From the cell containing the given text, extract its center point as (X, Y) coordinate. 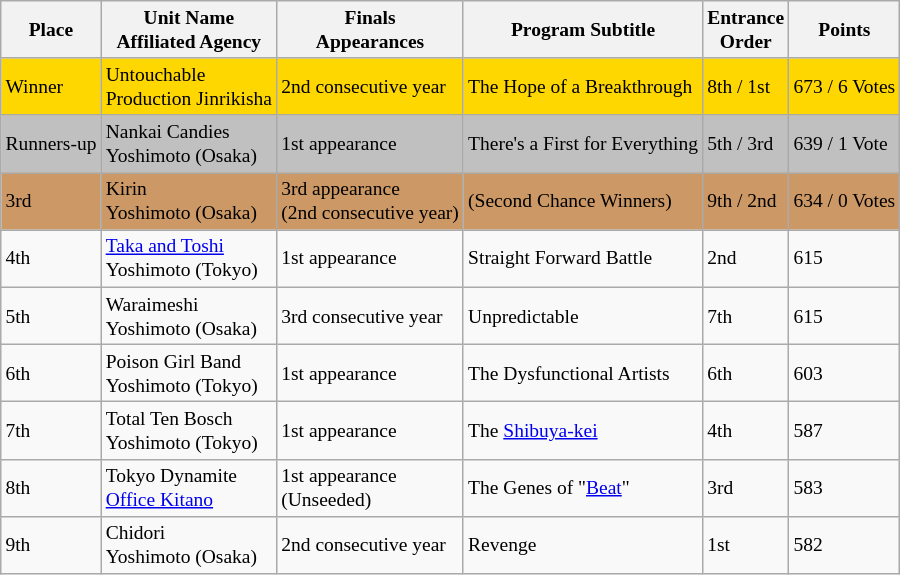
9th / 2nd (746, 202)
The Shibuya-kei (582, 430)
1st appearance(Unseeded) (370, 488)
Place (51, 30)
Program Subtitle (582, 30)
5th / 3rd (746, 144)
ChidoriYoshimoto (Osaka) (189, 544)
582 (844, 544)
Unpredictable (582, 316)
8th (51, 488)
3rd appearance(2nd consecutive year) (370, 202)
3rd consecutive year (370, 316)
583 (844, 488)
2nd (746, 258)
603 (844, 372)
Winner (51, 86)
The Hope of a Breakthrough (582, 86)
9th (51, 544)
587 (844, 430)
There's a First for Everything (582, 144)
EntranceOrder (746, 30)
Unit NameAffiliated Agency (189, 30)
Total Ten BoschYoshimoto (Tokyo) (189, 430)
WaraimeshiYoshimoto (Osaka) (189, 316)
Runners-up (51, 144)
The Dysfunctional Artists (582, 372)
634 / 0 Votes (844, 202)
Straight Forward Battle (582, 258)
The Genes of "Beat" (582, 488)
673 / 6 Votes (844, 86)
Points (844, 30)
Taka and ToshiYoshimoto (Tokyo) (189, 258)
Tokyo DynamiteOffice Kitano (189, 488)
UntouchableProduction Jinrikisha (189, 86)
Revenge (582, 544)
1st (746, 544)
5th (51, 316)
639 / 1 Vote (844, 144)
(Second Chance Winners) (582, 202)
FinalsAppearances (370, 30)
Poison Girl BandYoshimoto (Tokyo) (189, 372)
Nankai CandiesYoshimoto (Osaka) (189, 144)
8th / 1st (746, 86)
KirinYoshimoto (Osaka) (189, 202)
